Output the (x, y) coordinate of the center of the cell containing the given text.  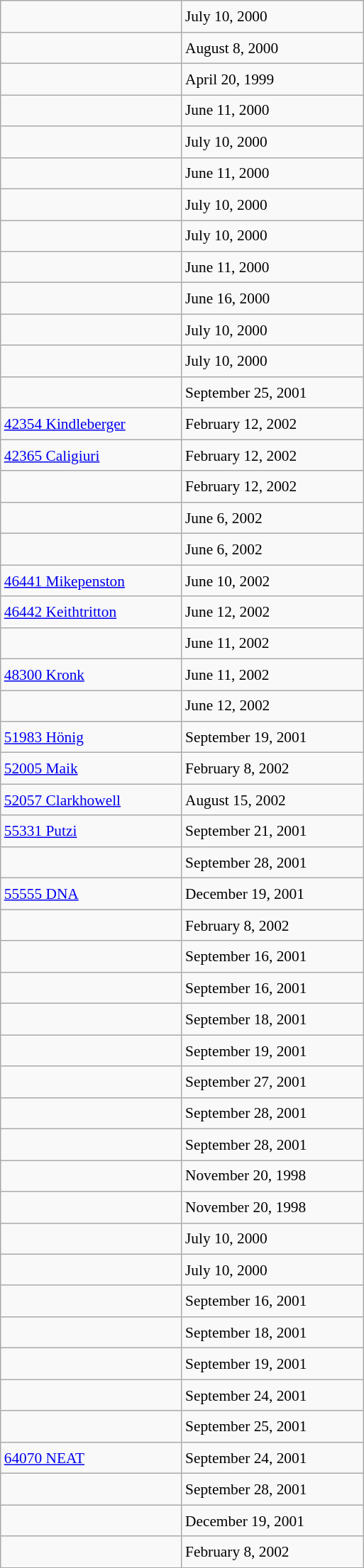
September 21, 2001 (272, 831)
46441 Mikepenston (91, 581)
52005 Maik (91, 768)
August 8, 2000 (272, 47)
46442 Keithtritton (91, 612)
April 20, 1999 (272, 79)
42354 Kindleberger (91, 424)
August 15, 2002 (272, 800)
55331 Putzi (91, 831)
48300 Kronk (91, 674)
June 16, 2000 (272, 298)
64070 NEAT (91, 1457)
June 10, 2002 (272, 581)
September 27, 2001 (272, 1082)
52057 Clarkhowell (91, 800)
51983 Hönig (91, 737)
55555 DNA (91, 894)
42365 Caligiuri (91, 455)
